Scan for the cell matching the given text and deliver its (X, Y) coordinate at center. 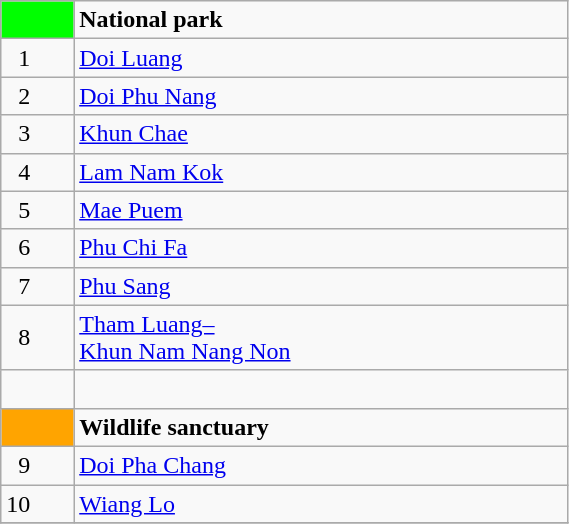
Phu Sang (321, 286)
6 (38, 248)
Mae Puem (321, 210)
Doi Pha Chang (321, 465)
Phu Chi Fa (321, 248)
Doi Phu Nang (321, 96)
10 (38, 503)
Tham Luang–Khun Nam Nang Non (321, 338)
Wiang Lo (321, 503)
5 (38, 210)
Khun Chae (321, 134)
2 (38, 96)
Doi Luang (321, 58)
Lam Nam Kok (321, 172)
Wildlife sanctuary (321, 427)
3 (38, 134)
7 (38, 286)
4 (38, 172)
8 (38, 338)
National park (321, 20)
9 (38, 465)
1 (38, 58)
